Return (X, Y) of the center of cell containing provided text 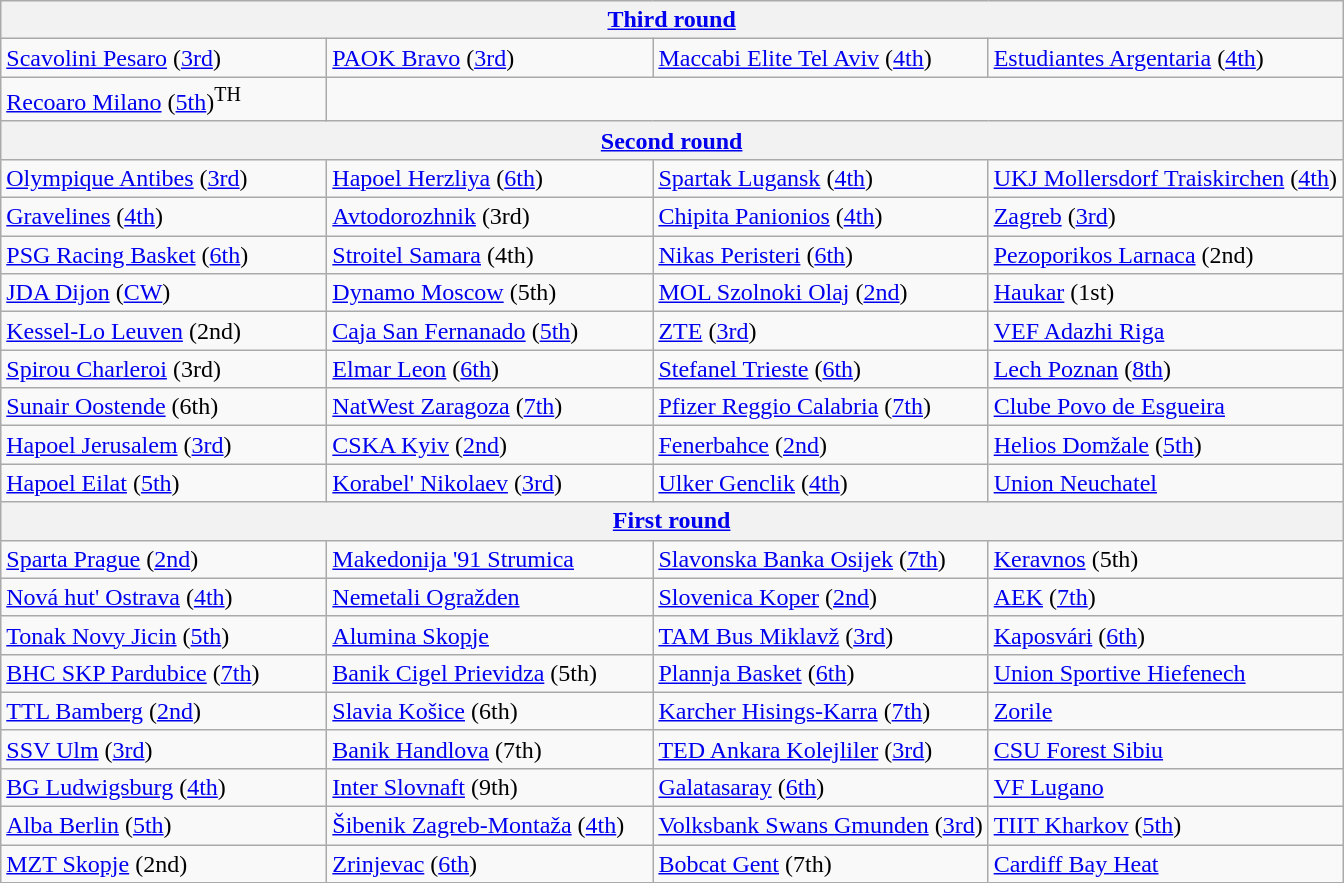
NatWest Zaragoza (7th) (490, 407)
PSG Racing Basket (6th) (164, 255)
Nemetali Ogražden (490, 597)
Elmar Leon (6th) (490, 369)
Caja San Fernanado (5th) (490, 331)
TED Ankara Kolejliler (3rd) (820, 749)
Union Neuchatel (1165, 483)
Pezoporikos Larnaca (2nd) (1165, 255)
Inter Slovnaft (9th) (490, 787)
Hapoel Eilat (5th) (164, 483)
Slavonska Banka Osijek (7th) (820, 559)
MZT Skopje (2nd) (164, 864)
CSKA Kyiv (2nd) (490, 445)
Hapoel Herzliya (6th) (490, 178)
Kessel-Lo Leuven (2nd) (164, 331)
Stroitel Samara (4th) (490, 255)
Lech Poznan (8th) (1165, 369)
PAOK Bravo (3rd) (490, 58)
TIIT Kharkov (5th) (1165, 826)
TTL Bamberg (2nd) (164, 711)
Korabel' Nikolaev (3rd) (490, 483)
ZTE (3rd) (820, 331)
Volksbank Swans Gmunden (3rd) (820, 826)
VEF Adazhi Riga (1165, 331)
Scavolini Pesaro (3rd) (164, 58)
Karcher Hisings-Karra (7th) (820, 711)
Maccabi Elite Tel Aviv (4th) (820, 58)
Union Sportive Hiefenech (1165, 673)
Zagreb (3rd) (1165, 217)
VF Lugano (1165, 787)
Galatasaray (6th) (820, 787)
Šibenik Zagreb-Montaža (4th) (490, 826)
Avtodorozhnik (3rd) (490, 217)
BHC SKP Pardubice (7th) (164, 673)
Bobcat Gent (7th) (820, 864)
Helios Domžale (5th) (1165, 445)
Pfizer Reggio Calabria (7th) (820, 407)
Tonak Novy Jicin (5th) (164, 635)
TAM Bus Miklavž (3rd) (820, 635)
Olympique Antibes (3rd) (164, 178)
Second round (672, 140)
Haukar (1st) (1165, 293)
Zorile (1165, 711)
MOL Szolnoki Olaj (2nd) (820, 293)
Gravelines (4th) (164, 217)
Sunair Oostende (6th) (164, 407)
Plannja Basket (6th) (820, 673)
Banik Cigel Prievidza (5th) (490, 673)
Kaposvári (6th) (1165, 635)
Chipita Panionios (4th) (820, 217)
First round (672, 521)
Keravnos (5th) (1165, 559)
Third round (672, 20)
SSV Ulm (3rd) (164, 749)
Sparta Prague (2nd) (164, 559)
Stefanel Trieste (6th) (820, 369)
CSU Forest Sibiu (1165, 749)
Estudiantes Argentaria (4th) (1165, 58)
Banik Handlova (7th) (490, 749)
Clube Povo de Esgueira (1165, 407)
Cardiff Bay Heat (1165, 864)
Hapoel Jerusalem (3rd) (164, 445)
Alumina Skopje (490, 635)
Zrinjevac (6th) (490, 864)
BG Ludwigsburg (4th) (164, 787)
Makedonija '91 Strumica (490, 559)
Fenerbahce (2nd) (820, 445)
Slovenica Koper (2nd) (820, 597)
Spartak Lugansk (4th) (820, 178)
AEK (7th) (1165, 597)
Nová hut' Ostrava (4th) (164, 597)
UKJ Mollersdorf Traiskirchen (4th) (1165, 178)
Ulker Genclik (4th) (820, 483)
Recoaro Milano (5th)TH (164, 100)
Slavia Košice (6th) (490, 711)
Spirou Charleroi (3rd) (164, 369)
Nikas Peristeri (6th) (820, 255)
Dynamo Moscow (5th) (490, 293)
JDA Dijon (CW) (164, 293)
Alba Berlin (5th) (164, 826)
